Search for the cell housing the specified text and yield its (X, Y) center coordinate. 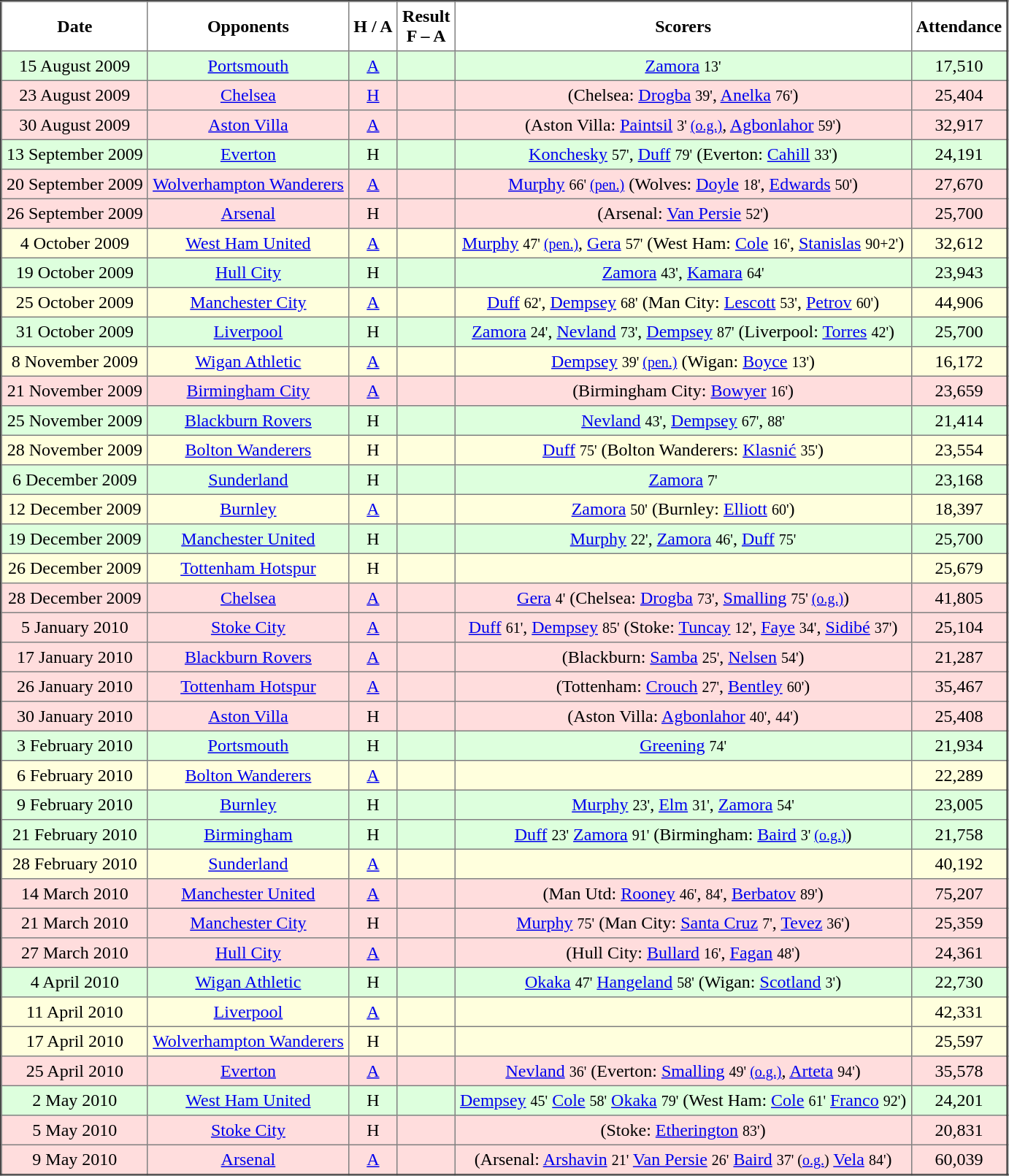
Murphy 22', Zamora 46', Duff 75' (683, 539)
30 August 2009 (74, 125)
Nevland 36' (Everton: Smalling 49' (o.g.), Arteta 94') (683, 1071)
19 December 2009 (74, 539)
21,287 (959, 657)
11 April 2010 (74, 1012)
Dempsey 39' (pen.) (Wigan: Boyce 13') (683, 361)
22,289 (959, 775)
2 May 2010 (74, 1100)
ResultF – A (426, 26)
17 January 2010 (74, 657)
22,730 (959, 982)
Murphy 47' (pen.), Gera 57' (West Ham: Cole 16', Stanislas 90+2') (683, 243)
26 September 2009 (74, 213)
9 May 2010 (74, 1159)
15 August 2009 (74, 66)
42,331 (959, 1012)
8 November 2009 (74, 361)
Murphy 75' (Man City: Santa Cruz 7', Tevez 36') (683, 923)
32,612 (959, 243)
Murphy 66' (pen.) (Wolves: Doyle 18', Edwards 50') (683, 184)
35,467 (959, 686)
25,359 (959, 923)
(Hull City: Bullard 16', Fagan 48') (683, 953)
26 December 2009 (74, 568)
44,906 (959, 302)
21,934 (959, 745)
28 November 2009 (74, 450)
27,670 (959, 184)
Dempsey 45' Cole 58' Okaka 79' (West Ham: Cole 61' Franco 92') (683, 1100)
Birmingham (248, 834)
Zamora 7' (683, 480)
14 March 2010 (74, 893)
20 September 2009 (74, 184)
23,659 (959, 391)
6 December 2009 (74, 480)
3 February 2010 (74, 745)
4 April 2010 (74, 982)
17 April 2010 (74, 1041)
Attendance (959, 26)
9 February 2010 (74, 804)
23,168 (959, 480)
18,397 (959, 509)
Greening 74' (683, 745)
Opponents (248, 26)
Duff 75' (Bolton Wanderers: Klasnić 35') (683, 450)
23,943 (959, 272)
25,104 (959, 627)
Duff 62', Dempsey 68' (Man City: Lescott 53', Petrov 60') (683, 302)
Duff 23' Zamora 91' (Birmingham: Baird 3' (o.g.)) (683, 834)
30 January 2010 (74, 716)
(Man Utd: Rooney 46', 84', Berbatov 89') (683, 893)
Gera 4' (Chelsea: Drogba 73', Smalling 75' (o.g.)) (683, 598)
21 March 2010 (74, 923)
Konchesky 57', Duff 79' (Everton: Cahill 33') (683, 154)
(Arsenal: Arshavin 21' Van Persie 26' Baird 37' (o.g.) Vela 84') (683, 1159)
(Tottenham: Crouch 27', Bentley 60') (683, 686)
24,201 (959, 1100)
75,207 (959, 893)
21,758 (959, 834)
Zamora 50' (Burnley: Elliott 60') (683, 509)
24,191 (959, 154)
Duff 61', Dempsey 85' (Stoke: Tuncay 12', Faye 34', Sidibé 37') (683, 627)
23,005 (959, 804)
21,414 (959, 420)
(Aston Villa: Agbonlahor 40', 44') (683, 716)
Okaka 47' Hangeland 58' (Wigan: Scotland 3') (683, 982)
5 January 2010 (74, 627)
25 November 2009 (74, 420)
16,172 (959, 361)
21 November 2009 (74, 391)
Zamora 43', Kamara 64' (683, 272)
25,408 (959, 716)
Murphy 23', Elm 31', Zamora 54' (683, 804)
(Arsenal: Van Persie 52') (683, 213)
41,805 (959, 598)
40,192 (959, 864)
Nevland 43', Dempsey 67', 88' (683, 420)
(Stoke: Etherington 83') (683, 1130)
(Blackburn: Samba 25', Nelsen 54') (683, 657)
13 September 2009 (74, 154)
(Chelsea: Drogba 39', Anelka 76') (683, 95)
4 October 2009 (74, 243)
(Aston Villa: Paintsil 3' (o.g.), Agbonlahor 59') (683, 125)
25,679 (959, 568)
35,578 (959, 1071)
25 October 2009 (74, 302)
28 December 2009 (74, 598)
12 December 2009 (74, 509)
23,554 (959, 450)
60,039 (959, 1159)
26 January 2010 (74, 686)
H / A (372, 26)
17,510 (959, 66)
20,831 (959, 1130)
Birmingham City (248, 391)
25,597 (959, 1041)
28 February 2010 (74, 864)
25,404 (959, 95)
Scorers (683, 26)
27 March 2010 (74, 953)
23 August 2009 (74, 95)
21 February 2010 (74, 834)
19 October 2009 (74, 272)
25 April 2010 (74, 1071)
Zamora 13' (683, 66)
31 October 2009 (74, 331)
5 May 2010 (74, 1130)
32,917 (959, 125)
6 February 2010 (74, 775)
Zamora 24', Nevland 73', Dempsey 87' (Liverpool: Torres 42') (683, 331)
(Birmingham City: Bowyer 16') (683, 391)
24,361 (959, 953)
Date (74, 26)
